Search for the cell housing the specified text and yield its (X, Y) center coordinate. 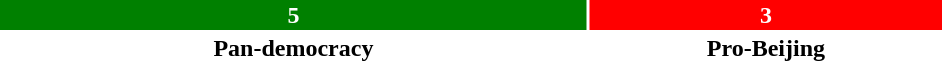
3 (766, 15)
5 (294, 15)
